Find where the given text appears and provide that cell's center as [x, y] coordinate. 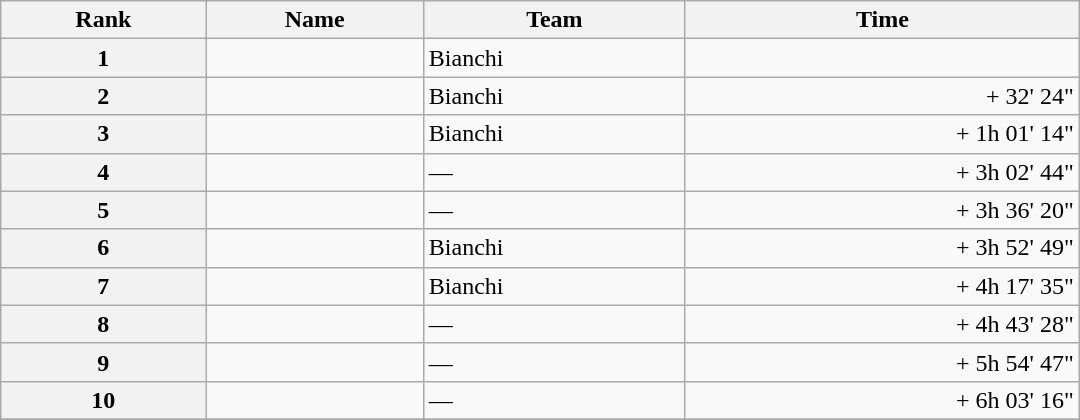
9 [104, 362]
7 [104, 286]
8 [104, 324]
+ 3h 36' 20" [882, 210]
3 [104, 134]
Name [314, 20]
+ 4h 17' 35" [882, 286]
+ 5h 54' 47" [882, 362]
+ 6h 03' 16" [882, 400]
+ 3h 02' 44" [882, 172]
1 [104, 58]
2 [104, 96]
Team [554, 20]
6 [104, 248]
10 [104, 400]
+ 3h 52' 49" [882, 248]
Time [882, 20]
4 [104, 172]
+ 4h 43' 28" [882, 324]
+ 1h 01' 14" [882, 134]
Rank [104, 20]
+ 32' 24" [882, 96]
5 [104, 210]
